Pinpoint the cell where the given text exists, returning its (x, y) midpoint coordinate. 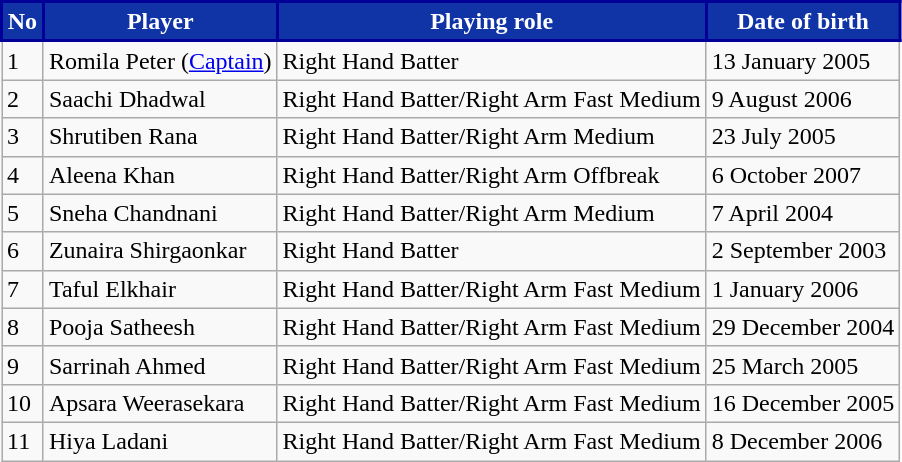
8 December 2006 (803, 441)
Date of birth (803, 22)
7 (23, 289)
Playing role (492, 22)
Hiya Ladani (160, 441)
Sneha Chandnani (160, 213)
Right Hand Batter/Right Arm Offbreak (492, 175)
5 (23, 213)
16 December 2005 (803, 403)
6 October 2007 (803, 175)
1 (23, 60)
25 March 2005 (803, 365)
Sarrinah Ahmed (160, 365)
11 (23, 441)
1 January 2006 (803, 289)
3 (23, 137)
6 (23, 251)
13 January 2005 (803, 60)
Apsara Weerasekara (160, 403)
Aleena Khan (160, 175)
Saachi Dhadwal (160, 99)
9 August 2006 (803, 99)
Shrutiben Rana (160, 137)
Taful Elkhair (160, 289)
23 July 2005 (803, 137)
7 April 2004 (803, 213)
Zunaira Shirgaonkar (160, 251)
Player (160, 22)
8 (23, 327)
29 December 2004 (803, 327)
10 (23, 403)
2 (23, 99)
9 (23, 365)
Pooja Satheesh (160, 327)
Romila Peter (Captain) (160, 60)
2 September 2003 (803, 251)
No (23, 22)
4 (23, 175)
